Return the [X, Y] coordinate for the center point of the cell that contains the specified text.  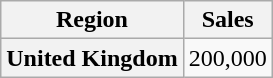
United Kingdom [92, 58]
200,000 [228, 58]
Sales [228, 20]
Region [92, 20]
